For the text-containing cell, return its midpoint in [x, y] coordinate format. 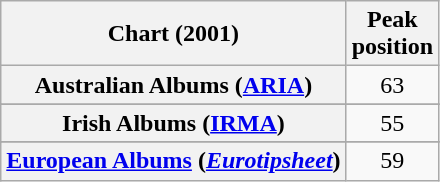
European Albums (Eurotipsheet) [174, 161]
Australian Albums (ARIA) [174, 85]
Irish Albums (IRMA) [174, 123]
63 [392, 85]
Peakposition [392, 34]
Chart (2001) [174, 34]
59 [392, 161]
55 [392, 123]
